Scan for the cell matching the given text and deliver its [x, y] coordinate at center. 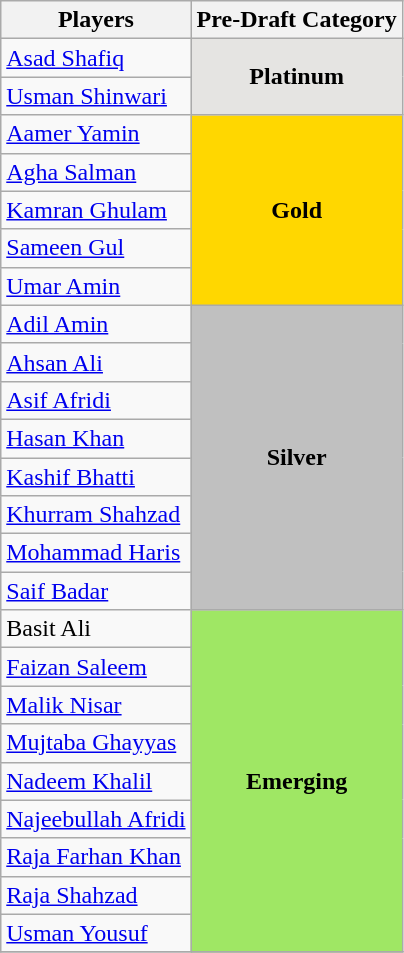
Faizan Saleem [96, 667]
Mohammad Haris [96, 553]
Umar Amin [96, 286]
Asad Shafiq [96, 58]
Emerging [296, 782]
Aamer Yamin [96, 134]
Najeebullah Afridi [96, 819]
Pre-Draft Category [296, 20]
Sameen Gul [96, 248]
Gold [296, 210]
Malik Nisar [96, 705]
Raja Farhan Khan [96, 857]
Asif Afridi [96, 400]
Adil Amin [96, 324]
Players [96, 20]
Khurram Shahzad [96, 515]
Hasan Khan [96, 438]
Agha Salman [96, 172]
Basit Ali [96, 629]
Kashif Bhatti [96, 477]
Platinum [296, 77]
Usman Yousuf [96, 933]
Nadeem Khalil [96, 781]
Ahsan Ali [96, 362]
Silver [296, 457]
Kamran Ghulam [96, 210]
Usman Shinwari [96, 96]
Saif Badar [96, 591]
Mujtaba Ghayyas [96, 743]
Raja Shahzad [96, 895]
